Search for the cell housing the specified text and yield its [x, y] center coordinate. 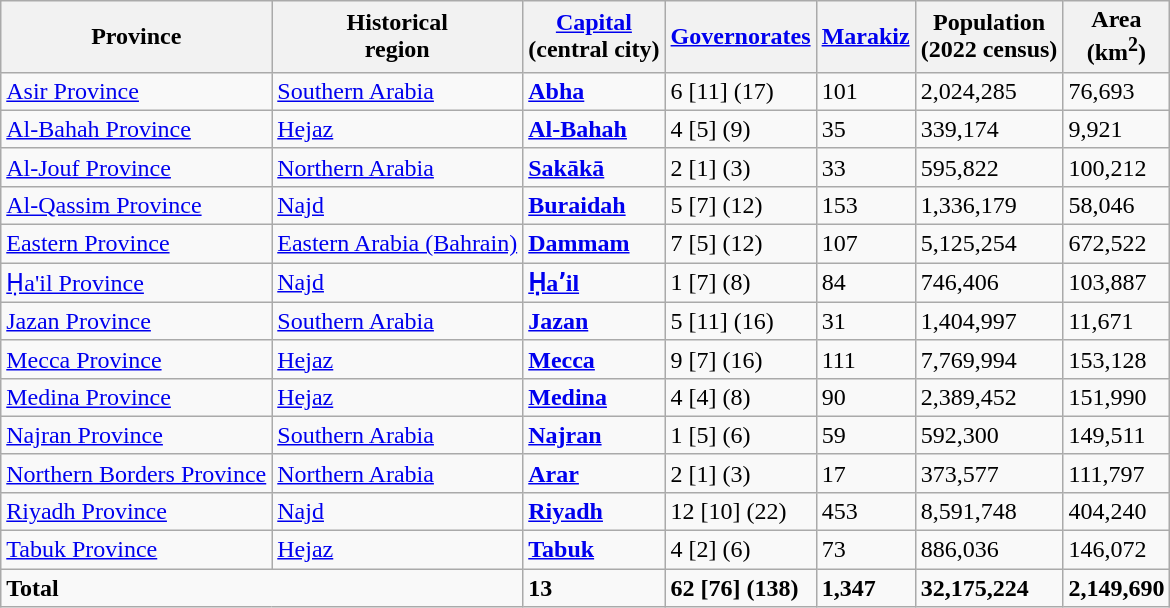
9,921 [1116, 129]
404,240 [1116, 511]
32,175,224 [989, 588]
373,577 [989, 473]
1 [7] (8) [740, 283]
62 [76] (138) [740, 588]
Governorates [740, 37]
Eastern Province [136, 244]
Province [136, 37]
1,347 [866, 588]
Northern Borders Province [136, 473]
8,591,748 [989, 511]
Al-Qassim Province [136, 205]
84 [866, 283]
Riyadh [594, 511]
35 [866, 129]
5 [11] (16) [740, 321]
1,404,997 [989, 321]
2,024,285 [989, 91]
4 [2] (6) [740, 550]
Buraidah [594, 205]
672,522 [1116, 244]
4 [5] (9) [740, 129]
592,300 [989, 435]
103,887 [1116, 283]
58,046 [1116, 205]
31 [866, 321]
Area(km2) [1116, 37]
Eastern Arabia (Bahrain) [398, 244]
Tabuk Province [136, 550]
Al-Bahah [594, 129]
4 [4] (8) [740, 397]
11,671 [1116, 321]
2,389,452 [989, 397]
153,128 [1116, 359]
153 [866, 205]
12 [10] (22) [740, 511]
595,822 [989, 167]
90 [866, 397]
339,174 [989, 129]
Capital(central city) [594, 37]
886,036 [989, 550]
5,125,254 [989, 244]
33 [866, 167]
Najran [594, 435]
Marakiz [866, 37]
Sakākā [594, 167]
Historicalregion [398, 37]
17 [866, 473]
Asir Province [136, 91]
100,212 [1116, 167]
Riyadh Province [136, 511]
1,336,179 [989, 205]
Mecca [594, 359]
Arar [594, 473]
Mecca Province [136, 359]
Najran Province [136, 435]
Total [262, 588]
Medina [594, 397]
746,406 [989, 283]
Ḥaʼil [594, 283]
111 [866, 359]
Ḥa'il Province [136, 283]
Population(2022 census) [989, 37]
101 [866, 91]
6 [11] (17) [740, 91]
453 [866, 511]
Al-Bahah Province [136, 129]
Al-Jouf Province [136, 167]
73 [866, 550]
Dammam [594, 244]
107 [866, 244]
149,511 [1116, 435]
1 [5] (6) [740, 435]
111,797 [1116, 473]
5 [7] (12) [740, 205]
9 [7] (16) [740, 359]
Tabuk [594, 550]
59 [866, 435]
13 [594, 588]
Jazan Province [136, 321]
76,693 [1116, 91]
151,990 [1116, 397]
146,072 [1116, 550]
7 [5] (12) [740, 244]
7,769,994 [989, 359]
Jazan [594, 321]
2,149,690 [1116, 588]
Abha [594, 91]
Medina Province [136, 397]
